Output the [X, Y] coordinate of the center of the cell containing the given text.  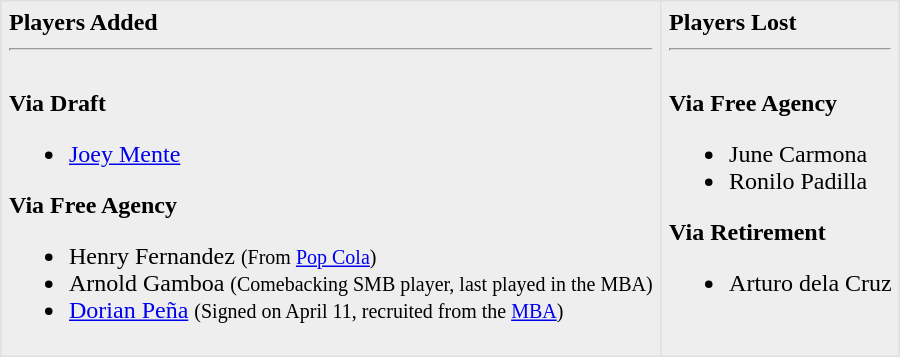
Players Lost Via Free AgencyJune CarmonaRonilo PadillaVia RetirementArturo dela Cruz [780, 179]
